Determine the (X, Y) coordinate at the center of the cell enclosing the given text.  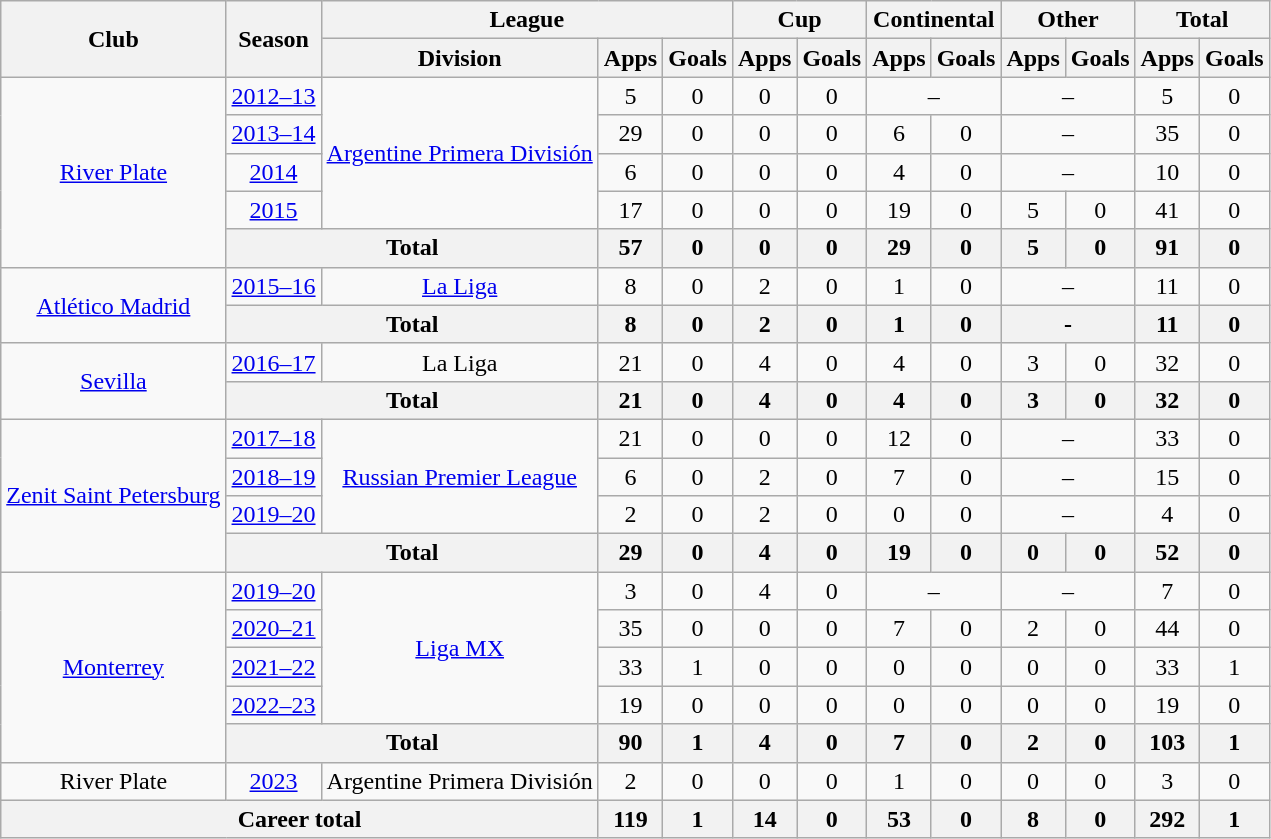
2021–22 (274, 667)
League (526, 20)
Sevilla (114, 381)
Career total (300, 819)
103 (1167, 743)
2016–17 (274, 362)
Monterrey (114, 667)
2015 (274, 210)
2012–13 (274, 96)
91 (1167, 248)
Division (460, 58)
2023 (274, 781)
2013–14 (274, 134)
2022–23 (274, 705)
Cup (799, 20)
Liga MX (460, 648)
2014 (274, 172)
Season (274, 39)
Atlético Madrid (114, 305)
2018–19 (274, 477)
90 (630, 743)
2015–16 (274, 286)
10 (1167, 172)
292 (1167, 819)
14 (764, 819)
119 (630, 819)
2020–21 (274, 629)
Continental (934, 20)
Club (114, 39)
2017–18 (274, 438)
53 (899, 819)
57 (630, 248)
44 (1167, 629)
41 (1167, 210)
52 (1167, 553)
Russian Premier League (460, 476)
Zenit Saint Petersburg (114, 495)
15 (1167, 477)
12 (899, 438)
- (1068, 324)
17 (630, 210)
Other (1068, 20)
